Capture the cell that displays the provided text and extract its [x, y] central coordinate. 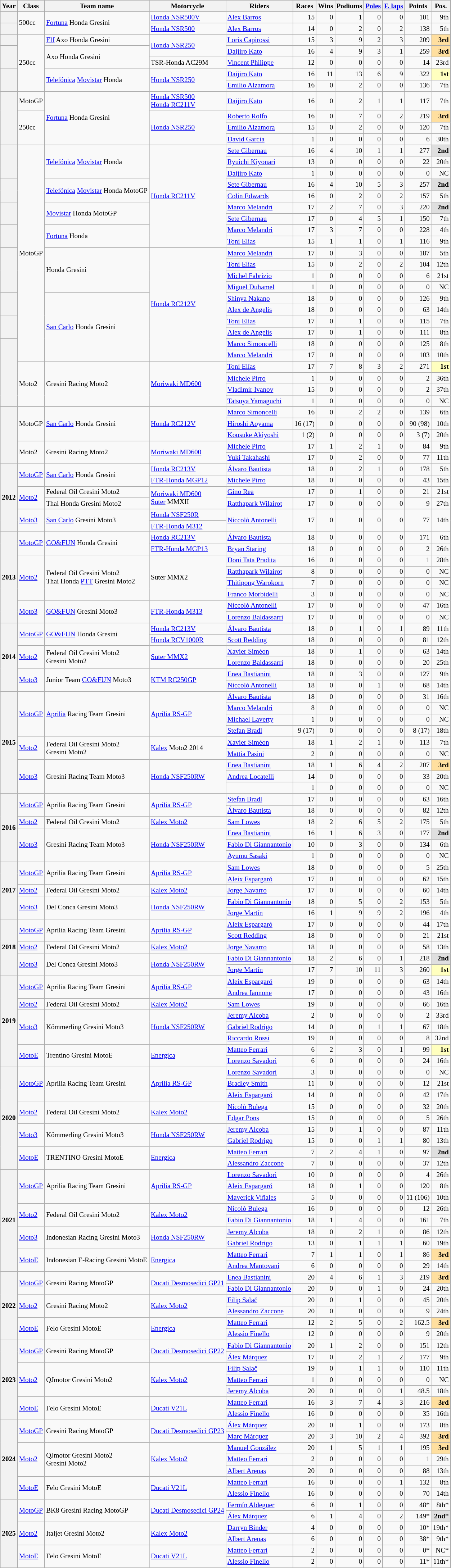
Ayumu Sasaki [259, 856]
42 [418, 1095]
89 [418, 629]
37th [441, 390]
207 [418, 765]
Darryn Binder [259, 1528]
84 [418, 446]
San Carlo Gresini Moto3 [97, 520]
162.5 [418, 1323]
0* [418, 1551]
QJmotor Gresini Moto2Gresini Moto2 [97, 1460]
Indonesian E-Racing Gresini MotoE [97, 1260]
70 [418, 1494]
68 [418, 686]
Colin Edwards [259, 196]
139 [418, 412]
Marc Márquez [259, 1437]
Moriwaki MD600Suter MMXII [187, 498]
113 [418, 742]
36th [441, 378]
23rd [441, 63]
KTM RC250GP [187, 680]
81 [418, 640]
Andrea Locatelli [259, 777]
GO&FUN Gresini Moto3 [97, 612]
QJmotor Gresini Moto2 [97, 1380]
87 [418, 1130]
127 [418, 674]
Roberto Rolfo [259, 117]
11 (106) [418, 1198]
2022 [9, 1306]
Riccardo Rossi [259, 1038]
Poles [373, 6]
Manuel González [259, 1448]
FTR-Honda MGP12 [187, 481]
22 [418, 162]
Riders [259, 6]
195 [418, 1448]
216 [418, 1403]
66 [418, 1004]
126 [418, 299]
Movistar Honda MotoGP [97, 213]
67 [418, 1027]
Andrea Mantovani [259, 1266]
2023 [9, 1380]
11th* [441, 1562]
322 [418, 74]
Podiums [349, 6]
117 [418, 101]
FTR-Honda M312 [187, 526]
161 [418, 1221]
Kousuke Akiyoshi [259, 435]
24th [441, 1312]
228 [418, 230]
Kalex Moto2 2014 [187, 748]
157 [418, 196]
Indonesian Racing Gresini Moto3 [97, 1237]
257 [418, 185]
8 (17) [418, 731]
19th [441, 1243]
Honda NSR500 [187, 29]
Hiroshi Aoyama [259, 424]
TSR-Honda AC29M [187, 63]
99 [418, 1050]
103 [418, 355]
2016 [9, 828]
Wins [325, 6]
David García [259, 139]
116 [418, 242]
F. laps [393, 6]
111 [418, 333]
Franco Morbidelli [259, 595]
45 [418, 1300]
Ducati Desmosedici GP24 [187, 1511]
175 [418, 822]
Mattia Pasini [259, 754]
2013 [9, 578]
Class [31, 6]
Andrea Iannone [259, 993]
31 [418, 697]
Honda RC211V [187, 196]
Pos. [441, 6]
Maverick Viñales [259, 1198]
Federal Oil Gresini Moto2Thai Honda PTT Gresini Moto2 [97, 578]
Honda NSF250R [187, 515]
Honda NSR500Honda RC211V [187, 101]
110 [418, 1368]
138 [418, 29]
38* [418, 1539]
47 [418, 606]
Doni Tata Pradita [259, 560]
16 (17) [305, 424]
Ducati Desmosedici GP23 [187, 1431]
Yuki Takahashi [259, 458]
Ducati Desmosedici GP22 [187, 1351]
150 [418, 219]
218 [418, 959]
125 [418, 344]
187 [418, 253]
Honda RCV1000R [187, 640]
Telefónica Movistar Honda MotoGP [97, 191]
Motorcycle [187, 6]
2017 [9, 890]
10* [418, 1528]
104 [418, 264]
Junior Team GO&FUN Moto3 [97, 680]
Michel Fabrizio [259, 276]
Bryan Staring [259, 549]
Honda NSR500V [187, 17]
2015 [9, 742]
9 (17) [305, 731]
Ducati Desmosedici GP21 [187, 1283]
271 [418, 367]
48.5 [418, 1391]
2019 [9, 1021]
173 [418, 1425]
260 [418, 970]
Michael Laverty [259, 720]
Edgar Pons [259, 1118]
3 (7) [418, 435]
2nd* [441, 1517]
27th [441, 504]
2014 [9, 657]
115 [418, 321]
11* [418, 1562]
1 (2) [305, 435]
Tatsuya Yamaguchi [259, 401]
Thai Honda Gresini Moto2 [97, 504]
Points [418, 6]
171 [418, 538]
44 [418, 924]
33rd [441, 1015]
97 [418, 1152]
80 [418, 1141]
151 [418, 1346]
Team name [97, 6]
220 [418, 208]
9th* [441, 1539]
BK8 Gresini Racing MotoGP [97, 1511]
2018 [9, 947]
Races [305, 6]
58 [418, 947]
30th [441, 139]
132 [418, 1482]
NC* [441, 1551]
178 [418, 469]
259 [418, 51]
88 [418, 1471]
196 [418, 913]
2020 [9, 1118]
Thitipong Warokorn [259, 583]
Bradley Smith [259, 1084]
Vincent Philippe [259, 63]
Year [9, 6]
2024 [9, 1459]
Shinya Nakano [259, 299]
2021 [9, 1220]
TRENTINO Gresini MotoE [97, 1158]
Loris Capirossi [259, 40]
48* [418, 1505]
37 [418, 1164]
90 (98) [418, 424]
101 [418, 17]
153 [418, 902]
392 [418, 1437]
19th* [441, 1528]
FTR-Honda M313 [187, 612]
82 [418, 811]
35 [418, 1414]
32 [418, 1107]
149* [418, 1517]
Vladimir Ivanov [259, 390]
33 [418, 777]
29th [441, 1459]
Italjet Gresini Moto2 [97, 1533]
Gino Rea [259, 492]
Honda Gresini [97, 271]
Ryuichi Kiyonari [259, 162]
Miguel Duhamel [259, 287]
8th* [441, 1505]
2012 [9, 498]
62 [418, 879]
29 [418, 1266]
Elf Axo Honda Gresini [97, 40]
Axo Honda Gresini [97, 57]
2025 [9, 1533]
134 [418, 845]
28th [441, 560]
Trentino Gresini MotoE [97, 1055]
209 [418, 40]
Fortuna Honda [97, 236]
136 [418, 86]
FTR-Honda MGP13 [187, 549]
32nd [441, 1038]
Fermín Aldeguer [259, 1505]
277 [418, 151]
500cc [31, 23]
